Capture the cell that displays the provided text and extract its (X, Y) central coordinate. 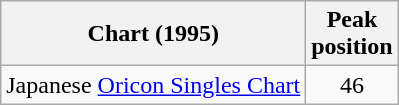
46 (352, 85)
Chart (1995) (154, 34)
Peakposition (352, 34)
Japanese Oricon Singles Chart (154, 85)
